Scan for the cell matching the given text and deliver its (x, y) coordinate at center. 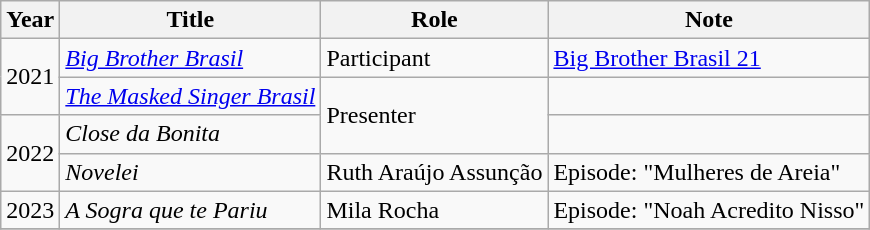
Novelei (190, 172)
Ruth Araújo Assunção (434, 172)
2021 (30, 77)
Episode: "Noah Acredito Nisso" (709, 210)
2023 (30, 210)
Note (709, 20)
Episode: "Mulheres de Areia" (709, 172)
Big Brother Brasil 21 (709, 58)
2022 (30, 153)
Role (434, 20)
Title (190, 20)
Year (30, 20)
The Masked Singer Brasil (190, 96)
Presenter (434, 115)
Big Brother Brasil (190, 58)
Participant (434, 58)
Mila Rocha (434, 210)
A Sogra que te Pariu (190, 210)
Close da Bonita (190, 134)
